Capture the cell that displays the provided text and extract its (X, Y) central coordinate. 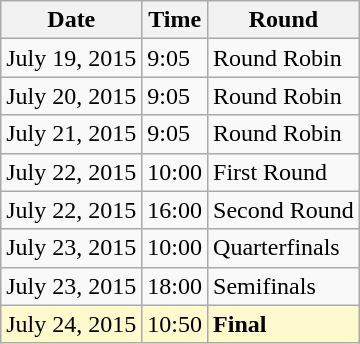
July 21, 2015 (72, 134)
Second Round (284, 210)
First Round (284, 172)
16:00 (175, 210)
Final (284, 324)
Round (284, 20)
July 24, 2015 (72, 324)
18:00 (175, 286)
July 20, 2015 (72, 96)
Semifinals (284, 286)
Date (72, 20)
July 19, 2015 (72, 58)
Time (175, 20)
10:50 (175, 324)
Quarterfinals (284, 248)
